Pinpoint the cell where the given text exists, returning its (x, y) midpoint coordinate. 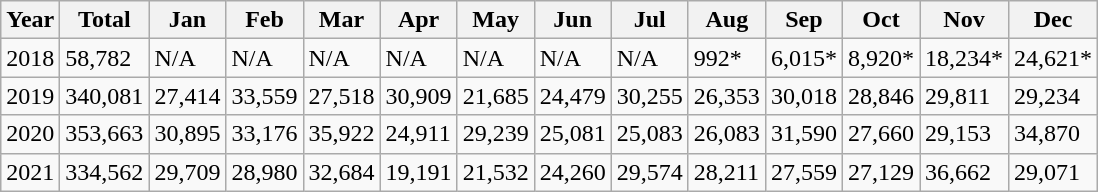
Apr (418, 20)
334,562 (104, 172)
29,811 (964, 96)
8,920* (880, 58)
2020 (30, 134)
25,083 (650, 134)
24,260 (572, 172)
992* (726, 58)
21,532 (496, 172)
Total (104, 20)
2021 (30, 172)
32,684 (342, 172)
30,255 (650, 96)
Feb (264, 20)
Jul (650, 20)
26,353 (726, 96)
29,071 (1054, 172)
28,980 (264, 172)
28,211 (726, 172)
6,015* (804, 58)
29,234 (1054, 96)
27,660 (880, 134)
Jan (188, 20)
27,414 (188, 96)
353,663 (104, 134)
Mar (342, 20)
May (496, 20)
25,081 (572, 134)
24,479 (572, 96)
27,559 (804, 172)
Year (30, 20)
58,782 (104, 58)
30,018 (804, 96)
Jun (572, 20)
30,909 (418, 96)
24,911 (418, 134)
Aug (726, 20)
24,621* (1054, 58)
33,559 (264, 96)
27,518 (342, 96)
34,870 (1054, 134)
29,153 (964, 134)
26,083 (726, 134)
340,081 (104, 96)
33,176 (264, 134)
2018 (30, 58)
29,574 (650, 172)
21,685 (496, 96)
2019 (30, 96)
36,662 (964, 172)
29,709 (188, 172)
28,846 (880, 96)
Oct (880, 20)
27,129 (880, 172)
30,895 (188, 134)
29,239 (496, 134)
18,234* (964, 58)
19,191 (418, 172)
31,590 (804, 134)
Sep (804, 20)
Nov (964, 20)
35,922 (342, 134)
Dec (1054, 20)
